Provide the [x, y] coordinate of the cell's center where the given text is located.  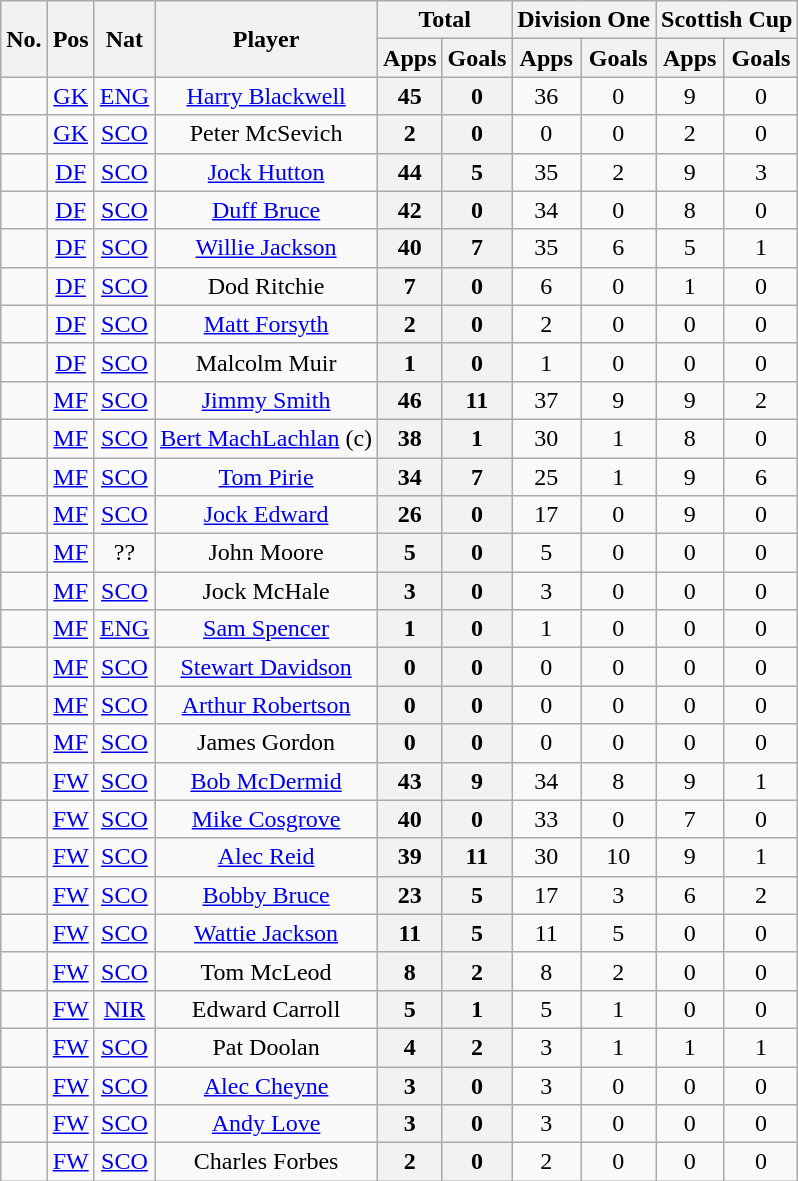
Jock McHale [266, 591]
36 [546, 96]
39 [410, 857]
James Gordon [266, 743]
Sam Spencer [266, 629]
43 [410, 781]
44 [410, 172]
NIR [124, 1009]
26 [410, 515]
Alec Reid [266, 857]
38 [410, 438]
23 [410, 895]
Peter McSevich [266, 134]
Player [266, 39]
Willie Jackson [266, 248]
Alec Cheyne [266, 1085]
Mike Cosgrove [266, 819]
No. [24, 39]
45 [410, 96]
Stewart Davidson [266, 667]
Bert MachLachlan (c) [266, 438]
Duff Bruce [266, 210]
Jimmy Smith [266, 400]
Jock Hutton [266, 172]
Matt Forsyth [266, 324]
Scottish Cup [727, 20]
Tom McLeod [266, 971]
Pat Doolan [266, 1047]
33 [546, 819]
Arthur Robertson [266, 705]
25 [546, 477]
Harry Blackwell [266, 96]
Pos [70, 39]
?? [124, 553]
Wattie Jackson [266, 933]
46 [410, 400]
Dod Ritchie [266, 286]
Tom Pirie [266, 477]
42 [410, 210]
Jock Edward [266, 515]
Division One [584, 20]
4 [410, 1047]
John Moore [266, 553]
10 [618, 857]
Nat [124, 39]
Edward Carroll [266, 1009]
Total [445, 20]
Andy Love [266, 1124]
Malcolm Muir [266, 362]
Bobby Bruce [266, 895]
Bob McDermid [266, 781]
37 [546, 400]
Charles Forbes [266, 1162]
